Extract the (X, Y) coordinate from the center of the cell holding the provided text.  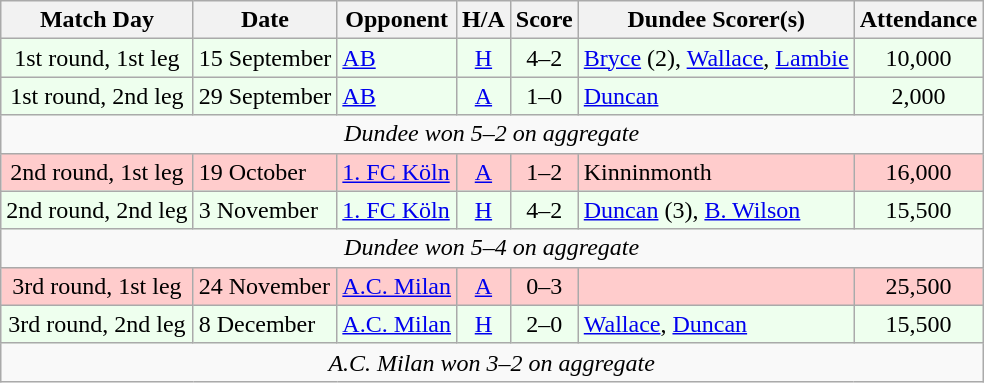
29 September (265, 96)
16,000 (918, 172)
Match Day (97, 20)
Duncan (716, 96)
3rd round, 2nd leg (97, 324)
Dundee Scorer(s) (716, 20)
Attendance (918, 20)
1st round, 2nd leg (97, 96)
A.C. Milan won 3–2 on aggregate (492, 362)
Opponent (397, 20)
1–2 (544, 172)
Duncan (3), B. Wilson (716, 210)
Dundee won 5–2 on aggregate (492, 134)
25,500 (918, 286)
Date (265, 20)
Score (544, 20)
1st round, 1st leg (97, 58)
3 November (265, 210)
Kinninmonth (716, 172)
10,000 (918, 58)
2nd round, 1st leg (97, 172)
24 November (265, 286)
Wallace, Duncan (716, 324)
8 December (265, 324)
0–3 (544, 286)
Bryce (2), Wallace, Lambie (716, 58)
2nd round, 2nd leg (97, 210)
H/A (484, 20)
15 September (265, 58)
2,000 (918, 96)
Dundee won 5–4 on aggregate (492, 248)
19 October (265, 172)
1–0 (544, 96)
3rd round, 1st leg (97, 286)
2–0 (544, 324)
